Pinpoint the cell where the given text exists, returning its [x, y] midpoint coordinate. 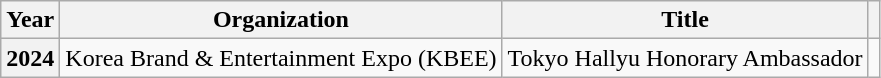
Year [30, 20]
2024 [30, 58]
Tokyo Hallyu Honorary Ambassador [685, 58]
Organization [281, 20]
Korea Brand & Entertainment Expo (KBEE) [281, 58]
Title [685, 20]
